Capture the cell that displays the provided text and extract its [X, Y] central coordinate. 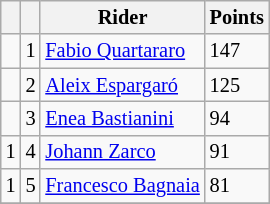
Points [237, 17]
5 [31, 186]
81 [237, 186]
147 [237, 51]
125 [237, 85]
4 [31, 152]
Enea Bastianini [122, 118]
Aleix Espargaró [122, 85]
Rider [122, 17]
94 [237, 118]
2 [31, 85]
91 [237, 152]
Johann Zarco [122, 152]
3 [31, 118]
Francesco Bagnaia [122, 186]
Fabio Quartararo [122, 51]
